From the cell containing the given text, extract its center point as (x, y) coordinate. 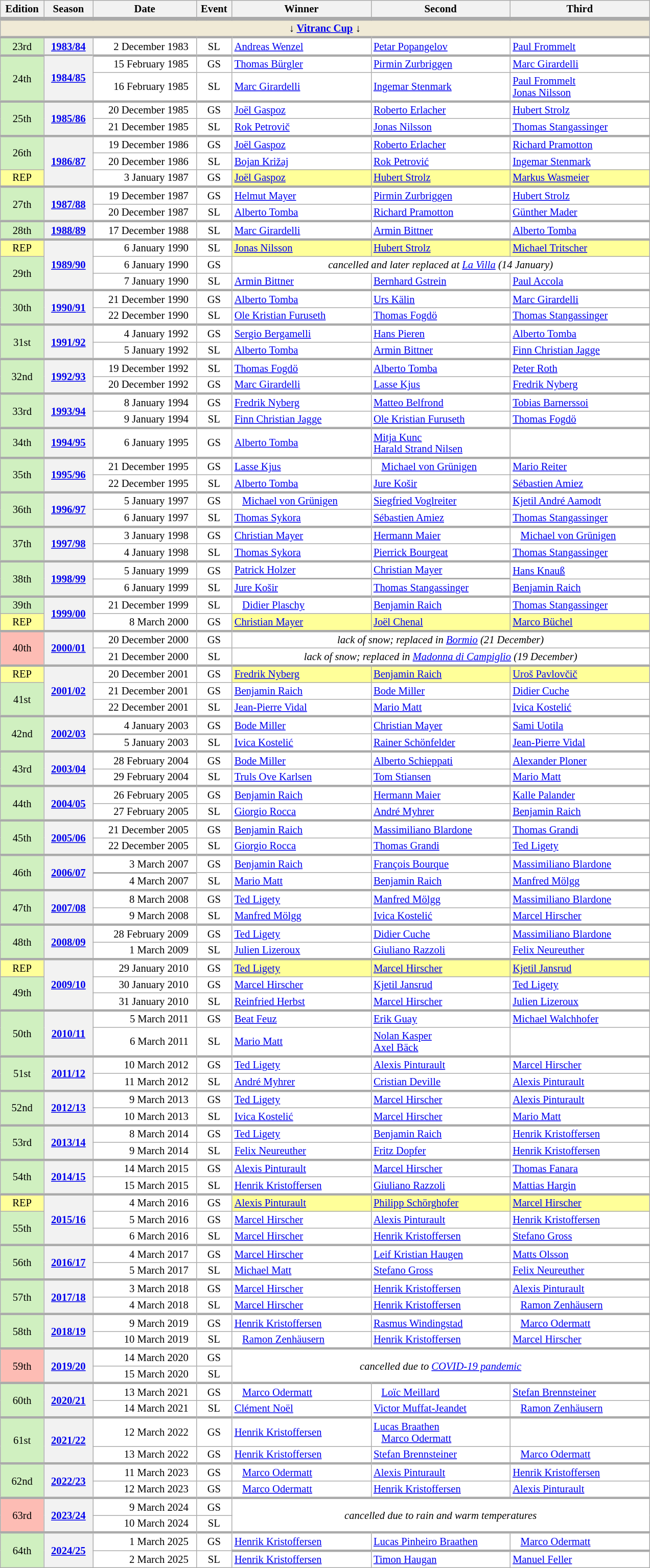
2018/19 (68, 1331)
2 December 1983 (145, 46)
Hans Pieren (440, 333)
4 January 1998 (145, 552)
3 March 2018 (145, 1288)
38th (22, 578)
Joël Chenal (440, 622)
39th (22, 605)
8 March 2000 (145, 622)
27 February 2005 (145, 812)
lack of snow; replaced in Bormio (21 December) (440, 639)
43rd (22, 768)
6 January 1999 (145, 587)
Kjetil André Aamodt (579, 501)
45th (22, 838)
1984/85 (68, 78)
20 December 1985 (145, 110)
Edition (22, 9)
44th (22, 803)
4 January 2003 (145, 725)
Patrick Holzer (301, 570)
4 March 2018 (145, 1305)
3 January 1987 (145, 178)
Truls Ove Karlsen (301, 777)
cancelled due to COVID-19 pandemic (440, 1366)
lack of snow; replaced in Madonna di Campiglio (19 December) (440, 657)
21 December 2001 (145, 691)
Event (214, 9)
2016/17 (68, 1262)
1986/87 (68, 161)
Markus Wasmeier (579, 178)
6 January 1997 (145, 518)
62nd (22, 1481)
Paul Frommelt (579, 46)
3 March 2007 (145, 863)
Philipp Schörghofer (440, 1203)
2009/10 (68, 985)
10 March 2019 (145, 1340)
35th (22, 475)
Didier Plaschy (301, 605)
Matts Olsson (579, 1253)
63rd (22, 1515)
28 February 2004 (145, 760)
5 March 2017 (145, 1271)
51st (22, 1073)
Rok Petrovič (301, 127)
2020/21 (68, 1400)
1996/97 (68, 509)
9 March 2014 (145, 1151)
13 March 2021 (145, 1391)
↓ Vitranc Cup ↓ (325, 28)
61st (22, 1440)
4 March 2016 (145, 1203)
Bojan Križaj (301, 161)
2004/05 (68, 803)
Loïc Meillard (440, 1391)
22 December 2001 (145, 708)
Date (145, 9)
20 December 2000 (145, 639)
29 January 2010 (145, 968)
2000/01 (68, 648)
1983/84 (68, 46)
Michael Tritscher (579, 248)
53rd (22, 1142)
Andreas Wenzel (301, 46)
21 December 2005 (145, 829)
2023/24 (68, 1515)
Alberto Schieppati (440, 760)
Tom Stiansen (440, 777)
8 March 2014 (145, 1134)
Michael Walchhofer (579, 1019)
Petar Popangelov (440, 46)
Marco Büchel (579, 622)
2019/20 (68, 1366)
1985/86 (68, 119)
21 December 1995 (145, 466)
55th (22, 1228)
19 December 1992 (145, 367)
32nd (22, 376)
1 March 2025 (145, 1541)
58th (22, 1331)
1999/00 (68, 614)
Mitja Kunc Harald Strand Nilsen (440, 443)
27th (22, 204)
4 January 1992 (145, 333)
21 December 2000 (145, 657)
Günther Mader (579, 213)
Rok Petrović (440, 161)
2022/23 (68, 1481)
Third (579, 9)
15 February 1985 (145, 64)
31st (22, 342)
36th (22, 509)
21 December 1999 (145, 605)
2 March 2025 (145, 1559)
14 March 2020 (145, 1357)
11 March 2012 (145, 1082)
Alexander Ploner (579, 760)
15 March 2020 (145, 1374)
Michael Matt (301, 1271)
11 March 2023 (145, 1472)
21 December 1990 (145, 299)
2005/06 (68, 838)
Second (440, 9)
6 March 2016 (145, 1236)
8 March 2008 (145, 899)
25th (22, 119)
19 December 1987 (145, 195)
Paul Accola (579, 282)
10 March 2024 (145, 1524)
50th (22, 1033)
Urs Kälin (440, 299)
Rasmus Windingstad (440, 1323)
6 January 1995 (145, 443)
1987/88 (68, 204)
22 December 1990 (145, 316)
16 February 1985 (145, 87)
46th (22, 873)
Thomas Fanara (579, 1168)
19 December 1986 (145, 144)
Helmut Mayer (301, 195)
5 January 2003 (145, 742)
Hans Knauß (579, 570)
21 December 1985 (145, 127)
Fritz Dopfer (440, 1151)
9 March 2013 (145, 1099)
9 March 2019 (145, 1323)
14 March 2015 (145, 1168)
2006/07 (68, 873)
Mattias Hargin (579, 1185)
Erik Guay (440, 1019)
20 December 1987 (145, 213)
64th (22, 1550)
6 March 2011 (145, 1041)
Kalle Palander (579, 794)
François Bourque (440, 863)
12 March 2022 (145, 1432)
Beat Feuz (301, 1019)
13 March 2022 (145, 1455)
Thomas Bürgler (301, 64)
20 December 1986 (145, 161)
Manuel Feller (579, 1559)
8 January 1994 (145, 402)
60th (22, 1400)
5 January 1997 (145, 501)
7 January 1990 (145, 282)
2002/03 (68, 734)
Lucas Pinheiro Braathen (440, 1541)
1991/92 (68, 342)
47th (22, 907)
40th (22, 648)
20 December 1992 (145, 385)
10 March 2013 (145, 1116)
48th (22, 942)
5 March 2016 (145, 1219)
2024/25 (68, 1550)
34th (22, 443)
Tobias Barnerssoi (579, 402)
5 March 2011 (145, 1019)
29 February 2004 (145, 777)
10 March 2012 (145, 1065)
1997/98 (68, 544)
1 March 2009 (145, 950)
24th (22, 78)
37th (22, 544)
30 January 2010 (145, 985)
cancelled due to rain and warm temperatures (440, 1515)
Cristian Deville (440, 1082)
41st (22, 699)
Matteo Belfrond (440, 402)
23rd (22, 46)
2015/16 (68, 1220)
42nd (22, 734)
15 March 2015 (145, 1185)
Winner (301, 9)
1990/91 (68, 308)
29th (22, 273)
2001/02 (68, 691)
Nolan Kasper Axel Bäck (440, 1041)
57th (22, 1297)
1992/93 (68, 376)
2007/08 (68, 907)
2014/15 (68, 1177)
4 March 2007 (145, 881)
Paul Frommelt Jonas Nilsson (579, 87)
Lucas Braathen Marco Odermatt (440, 1432)
49th (22, 993)
17 December 1988 (145, 230)
59th (22, 1366)
4 March 2017 (145, 1253)
1988/89 (68, 230)
5 January 1992 (145, 350)
1994/95 (68, 443)
Mario Reiter (579, 466)
1995/96 (68, 475)
Season (68, 9)
Reinfried Herbst (301, 1001)
2010/11 (68, 1033)
2017/18 (68, 1297)
Siegfried Voglreiter (440, 501)
2008/09 (68, 942)
52nd (22, 1108)
9 January 1994 (145, 419)
cancelled and later replaced at La Villa (14 January) (440, 265)
Peter Roth (579, 367)
3 January 1998 (145, 535)
28 February 2009 (145, 933)
22 December 2005 (145, 846)
2013/14 (68, 1142)
5 January 1999 (145, 570)
26 February 2005 (145, 794)
Victor Muffat-Jeandet (440, 1409)
Pierrick Bourgeat (440, 552)
31 January 2010 (145, 1001)
Leif Kristian Haugen (440, 1253)
Rainer Schönfelder (440, 742)
1998/99 (68, 578)
20 December 2001 (145, 674)
Clément Noël (301, 1409)
54th (22, 1177)
22 December 1995 (145, 483)
33rd (22, 411)
9 March 2024 (145, 1507)
28th (22, 230)
Sergio Bergamelli (301, 333)
Timon Haugan (440, 1559)
1993/94 (68, 411)
2012/13 (68, 1108)
30th (22, 308)
Bernhard Gstrein (440, 282)
56th (22, 1262)
2003/04 (68, 768)
Uroš Pavlovčič (579, 674)
12 March 2023 (145, 1489)
9 March 2008 (145, 916)
Sami Uotila (579, 725)
14 March 2021 (145, 1409)
1989/90 (68, 265)
2011/12 (68, 1073)
26th (22, 152)
2021/22 (68, 1440)
